Detect which cell encompasses the target text, then output its (X, Y) center coordinate. 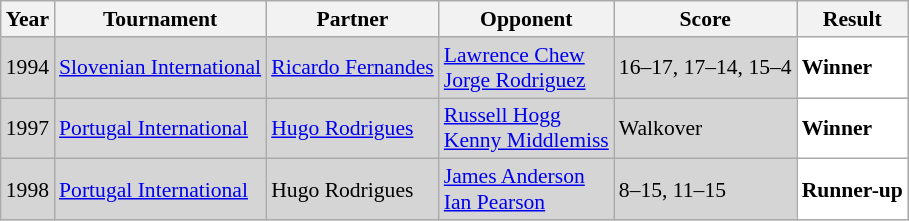
Ricardo Fernandes (352, 68)
Russell Hogg Kenny Middlemiss (526, 128)
1998 (28, 190)
Tournament (160, 19)
Opponent (526, 19)
Score (706, 19)
Slovenian International (160, 68)
Year (28, 19)
1994 (28, 68)
Walkover (706, 128)
1997 (28, 128)
Lawrence Chew Jorge Rodriguez (526, 68)
16–17, 17–14, 15–4 (706, 68)
James Anderson Ian Pearson (526, 190)
Partner (352, 19)
8–15, 11–15 (706, 190)
Runner-up (852, 190)
Result (852, 19)
